Scan for the cell matching the given text and deliver its (X, Y) coordinate at center. 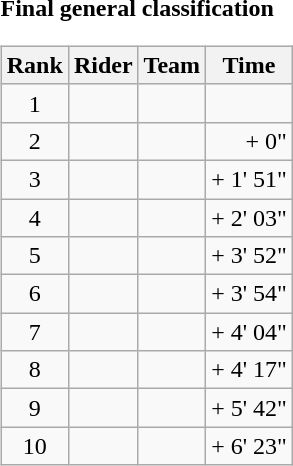
4 (34, 217)
7 (34, 332)
2 (34, 141)
+ 0" (250, 141)
+ 4' 04" (250, 332)
8 (34, 370)
+ 3' 52" (250, 256)
9 (34, 408)
+ 3' 54" (250, 294)
+ 1' 51" (250, 179)
6 (34, 294)
Rider (103, 65)
+ 4' 17" (250, 370)
+ 2' 03" (250, 217)
Time (250, 65)
5 (34, 256)
+ 6' 23" (250, 446)
10 (34, 446)
1 (34, 103)
Rank (34, 65)
+ 5' 42" (250, 408)
3 (34, 179)
Team (172, 65)
